Output the (X, Y) coordinate of the center of the cell containing the given text.  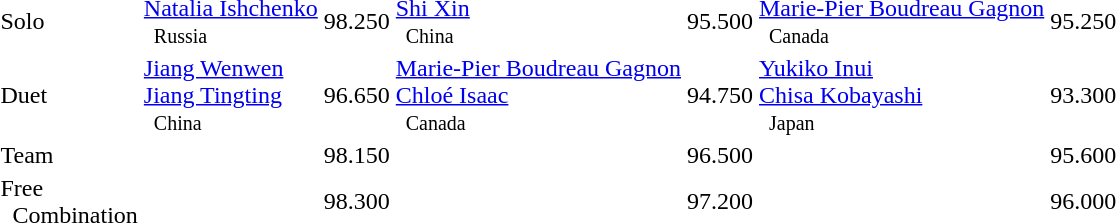
Marie-Pier Boudreau Gagnon Chloé Isaac Canada (538, 95)
98.150 (356, 155)
96.500 (720, 155)
Yukiko Inui Chisa Kobayashi Japan (902, 95)
Jiang Wenwen Jiang Tingting China (230, 95)
96.650 (356, 95)
94.750 (720, 95)
